Identify which cell holds the provided text, then report its [X, Y] central coordinate. 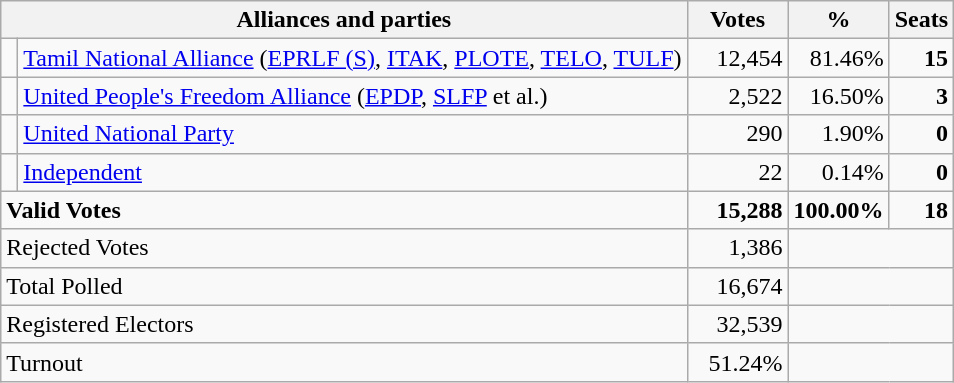
Turnout [344, 362]
1,386 [738, 248]
Seats [921, 20]
Tamil National Alliance (EPRLF (S), ITAK, PLOTE, TELO, TULF) [352, 58]
15 [921, 58]
16.50% [838, 96]
Alliances and parties [344, 20]
16,674 [738, 286]
United People's Freedom Alliance (EPDP, SLFP et al.) [352, 96]
290 [738, 134]
2,522 [738, 96]
100.00% [838, 210]
81.46% [838, 58]
Votes [738, 20]
22 [738, 172]
18 [921, 210]
51.24% [738, 362]
32,539 [738, 324]
% [838, 20]
3 [921, 96]
15,288 [738, 210]
0.14% [838, 172]
12,454 [738, 58]
Total Polled [344, 286]
United National Party [352, 134]
Valid Votes [344, 210]
1.90% [838, 134]
Rejected Votes [344, 248]
Registered Electors [344, 324]
Independent [352, 172]
